Capture the cell that displays the provided text and extract its [X, Y] central coordinate. 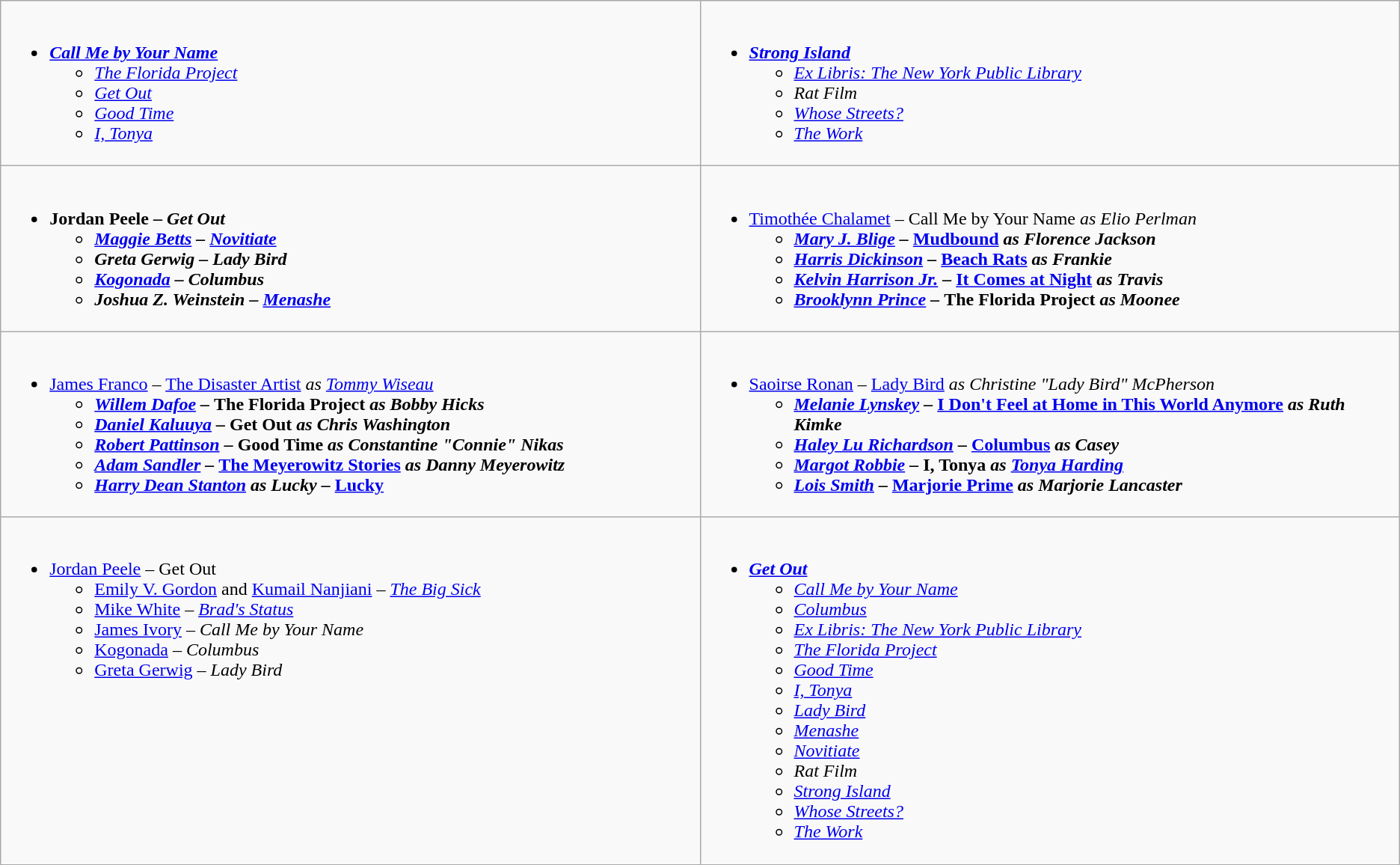
Call Me by Your NameThe Florida ProjectGet OutGood TimeI, Tonya [350, 84]
Strong IslandEx Libris: The New York Public LibraryRat FilmWhose Streets?The Work [1050, 84]
Jordan Peele – Get OutMaggie Betts – NovitiateGreta Gerwig – Lady BirdKogonada – ColumbusJoshua Z. Weinstein – Menashe [350, 248]
